From the cell containing the given text, extract its center point as (x, y) coordinate. 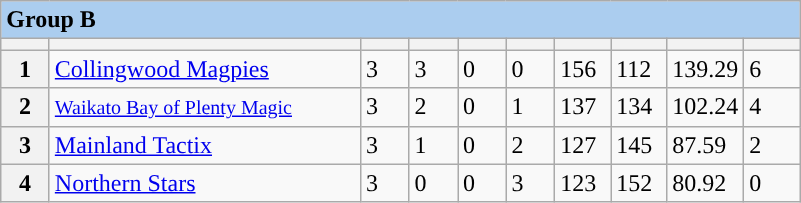
Mainland Tactix (204, 145)
Waikato Bay of Plenty Magic (204, 107)
112 (639, 69)
102.24 (706, 107)
123 (583, 183)
87.59 (706, 145)
Group B (400, 20)
139.29 (706, 69)
Collingwood Magpies (204, 69)
156 (583, 69)
145 (639, 145)
152 (639, 183)
137 (583, 107)
80.92 (706, 183)
127 (583, 145)
Northern Stars (204, 183)
134 (639, 107)
6 (772, 69)
